Detect which cell encompasses the target text, then output its [X, Y] center coordinate. 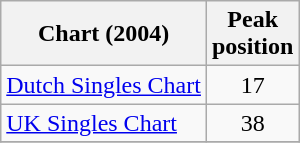
Dutch Singles Chart [104, 85]
17 [252, 85]
38 [252, 123]
Chart (2004) [104, 34]
UK Singles Chart [104, 123]
Peakposition [252, 34]
